Identify which cell holds the provided text, then report its [x, y] central coordinate. 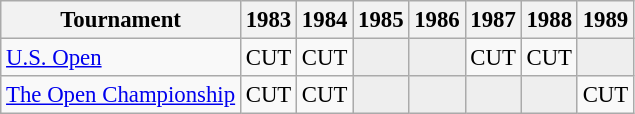
1988 [549, 20]
The Open Championship [121, 95]
1985 [381, 20]
U.S. Open [121, 58]
1989 [605, 20]
1983 [268, 20]
Tournament [121, 20]
1984 [325, 20]
1987 [493, 20]
1986 [437, 20]
